For the text-containing cell, return its midpoint in [x, y] coordinate format. 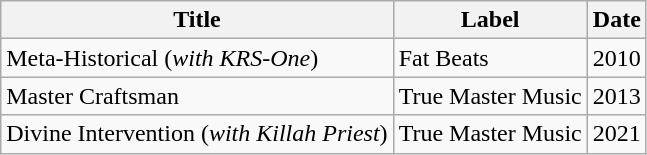
Divine Intervention (with Killah Priest) [197, 134]
Master Craftsman [197, 96]
2010 [616, 58]
Title [197, 20]
2013 [616, 96]
Label [490, 20]
Date [616, 20]
Fat Beats [490, 58]
Meta-Historical (with KRS-One) [197, 58]
2021 [616, 134]
